Identify which cell holds the provided text, then report its (x, y) central coordinate. 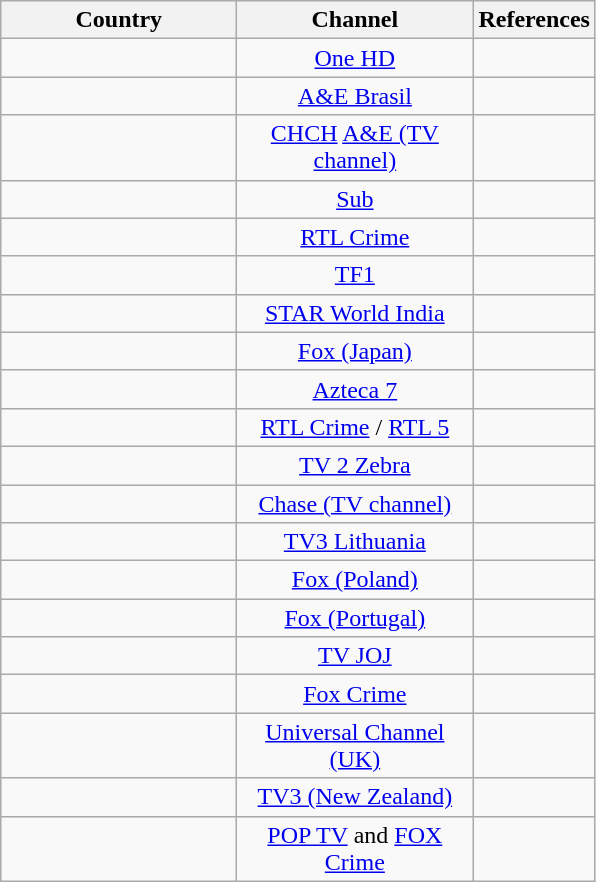
TV3 Lithuania (355, 542)
RTL Crime (355, 237)
Fox (Japan) (355, 351)
A&E Brasil (355, 96)
TV JOJ (355, 656)
RTL Crime / RTL 5 (355, 427)
Country (119, 20)
Sub (355, 199)
Fox Crime (355, 694)
Fox (Poland) (355, 580)
CHCH A&E (TV channel) (355, 148)
Azteca 7 (355, 389)
POP TV and FOX Crime (355, 848)
One HD (355, 58)
TF1 (355, 275)
STAR World India (355, 313)
TV3 (New Zealand) (355, 797)
Fox (Portugal) (355, 618)
Chase (TV channel) (355, 503)
References (534, 20)
Channel (355, 20)
TV 2 Zebra (355, 465)
Universal Channel (UK) (355, 746)
